From the cell containing the given text, extract its center point as [X, Y] coordinate. 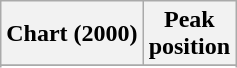
Chart (2000) [72, 34]
Peakposition [189, 34]
